Identify which cell holds the provided text, then report its (x, y) central coordinate. 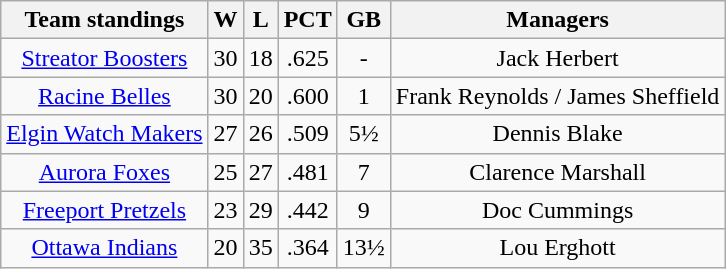
Freeport Pretzels (104, 210)
W (226, 20)
Racine Belles (104, 96)
.481 (308, 172)
35 (260, 248)
29 (260, 210)
Jack Herbert (558, 58)
Frank Reynolds / James Sheffield (558, 96)
.442 (308, 210)
18 (260, 58)
Managers (558, 20)
.625 (308, 58)
Ottawa Indians (104, 248)
7 (364, 172)
Lou Erghott (558, 248)
25 (226, 172)
1 (364, 96)
L (260, 20)
23 (226, 210)
13½ (364, 248)
Streator Boosters (104, 58)
PCT (308, 20)
26 (260, 134)
Dennis Blake (558, 134)
.600 (308, 96)
.364 (308, 248)
Doc Cummings (558, 210)
9 (364, 210)
.509 (308, 134)
5½ (364, 134)
Team standings (104, 20)
Elgin Watch Makers (104, 134)
GB (364, 20)
Aurora Foxes (104, 172)
- (364, 58)
Clarence Marshall (558, 172)
